Capture the cell that displays the provided text and extract its [X, Y] central coordinate. 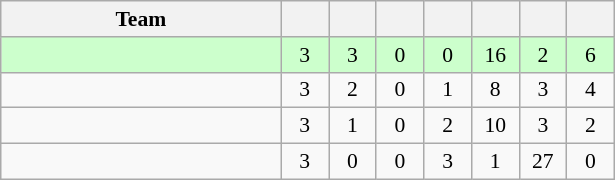
10 [495, 126]
16 [495, 55]
Team [141, 19]
4 [591, 90]
27 [543, 162]
8 [495, 90]
6 [591, 55]
